Capture the cell that displays the provided text and extract its (x, y) central coordinate. 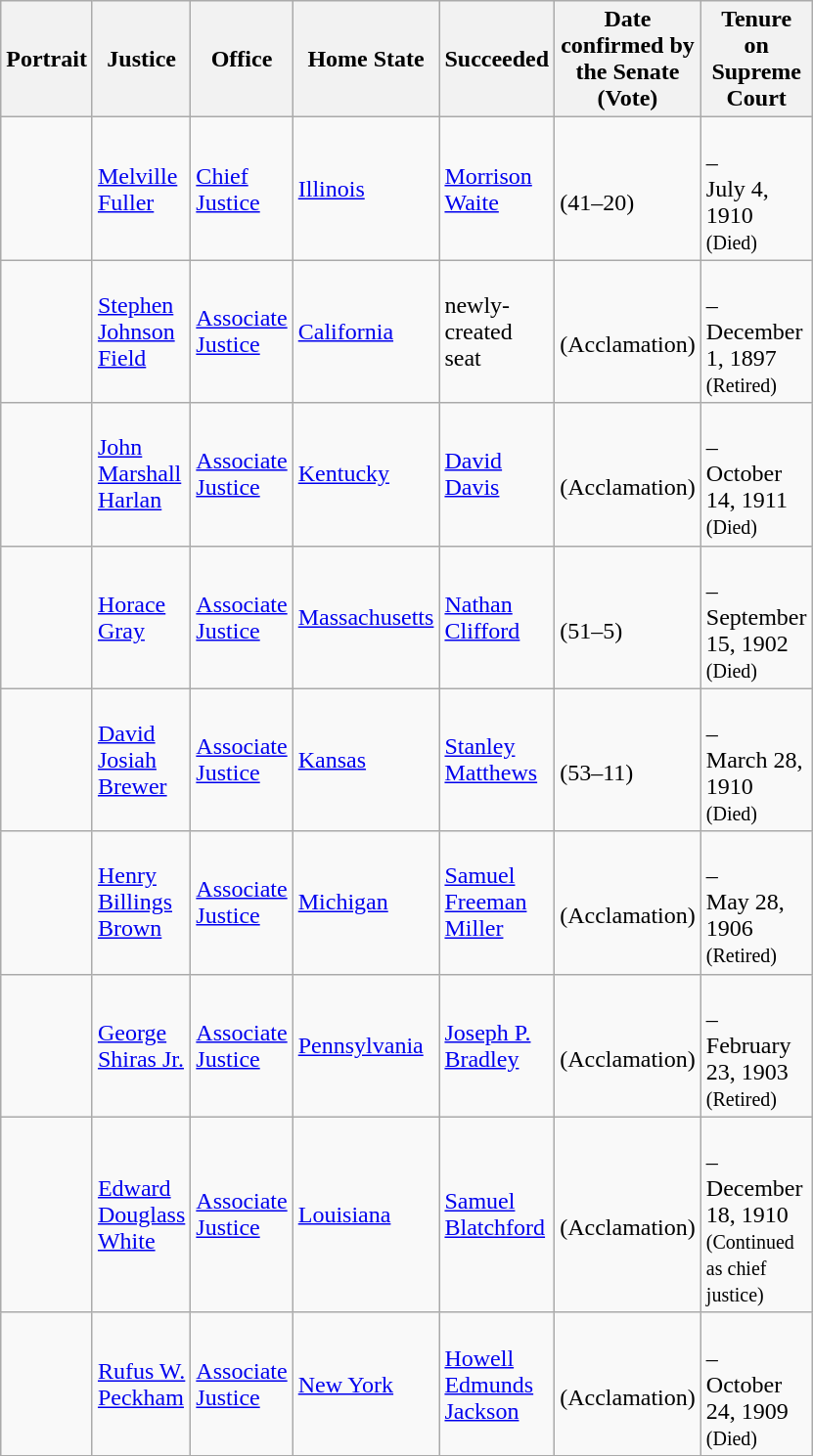
Chief Justice (242, 189)
Melville Fuller (141, 189)
Joseph P. Bradley (497, 1045)
George Shiras Jr. (141, 1045)
–May 28, 1906(Retired) (756, 903)
Illinois (366, 189)
Stephen Johnson Field (141, 331)
Edward Douglass White (141, 1214)
Justice (141, 59)
Kansas (366, 760)
Massachusetts (366, 617)
Nathan Clifford (497, 617)
–July 4, 1910(Died) (756, 189)
Howell Edmunds Jackson (497, 1384)
Office (242, 59)
David Davis (497, 474)
(51–5) (628, 617)
John Marshall Harlan (141, 474)
Tenure on Supreme Court (756, 59)
Home State (366, 59)
Samuel Blatchford (497, 1214)
Michigan (366, 903)
Samuel Freeman Miller (497, 903)
David Josiah Brewer (141, 760)
–March 28, 1910(Died) (756, 760)
–October 24, 1909(Died) (756, 1384)
–October 14, 1911(Died) (756, 474)
(41–20) (628, 189)
Stanley Matthews (497, 760)
New York (366, 1384)
newly-created seat (497, 331)
Date confirmed by the Senate(Vote) (628, 59)
(53–11) (628, 760)
Succeeded (497, 59)
Morrison Waite (497, 189)
–December 1, 1897(Retired) (756, 331)
Pennsylvania (366, 1045)
Henry Billings Brown (141, 903)
–September 15, 1902(Died) (756, 617)
–December 18, 1910(Continued as chief justice) (756, 1214)
–February 23, 1903(Retired) (756, 1045)
Horace Gray (141, 617)
Rufus W. Peckham (141, 1384)
Portrait (47, 59)
Louisiana (366, 1214)
California (366, 331)
Kentucky (366, 474)
